Capture the cell that displays the provided text and extract its (X, Y) central coordinate. 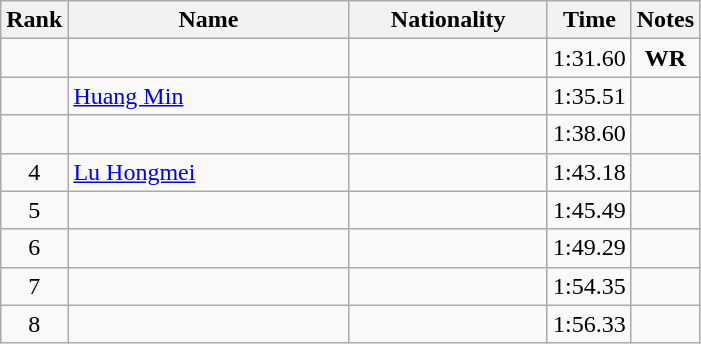
4 (34, 172)
1:31.60 (589, 58)
Huang Min (208, 96)
Nationality (448, 20)
7 (34, 286)
Notes (665, 20)
1:45.49 (589, 210)
1:43.18 (589, 172)
WR (665, 58)
Time (589, 20)
Rank (34, 20)
Name (208, 20)
6 (34, 248)
1:49.29 (589, 248)
8 (34, 324)
1:54.35 (589, 286)
1:56.33 (589, 324)
1:38.60 (589, 134)
Lu Hongmei (208, 172)
5 (34, 210)
1:35.51 (589, 96)
